Search for the cell housing the specified text and yield its [X, Y] center coordinate. 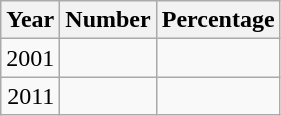
Year [30, 20]
2011 [30, 96]
2001 [30, 58]
Number [108, 20]
Percentage [218, 20]
